Locate the cell with the specified text and output its [x, y] center coordinate. 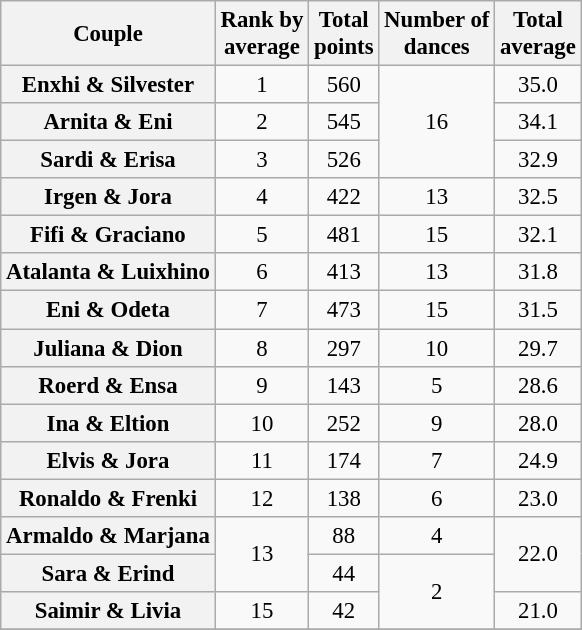
413 [344, 273]
Sardi & Erisa [108, 160]
545 [344, 122]
Arnita & Eni [108, 122]
560 [344, 85]
Eni & Odeta [108, 310]
Atalanta & Luixhino [108, 273]
138 [344, 498]
Elvis & Jora [108, 460]
8 [262, 348]
32.9 [538, 160]
34.1 [538, 122]
31.5 [538, 310]
Saimir & Livia [108, 611]
Armaldo & Marjana [108, 536]
35.0 [538, 85]
297 [344, 348]
Couple [108, 34]
Totalpoints [344, 34]
21.0 [538, 611]
526 [344, 160]
Enxhi & Silvester [108, 85]
174 [344, 460]
12 [262, 498]
481 [344, 235]
31.8 [538, 273]
32.1 [538, 235]
Sara & Erind [108, 573]
22.0 [538, 554]
16 [437, 122]
24.9 [538, 460]
Rank byaverage [262, 34]
44 [344, 573]
Ronaldo & Frenki [108, 498]
29.7 [538, 348]
Roerd & Ensa [108, 385]
11 [262, 460]
88 [344, 536]
Juliana & Dion [108, 348]
3 [262, 160]
143 [344, 385]
Totalaverage [538, 34]
Fifi & Graciano [108, 235]
252 [344, 423]
1 [262, 85]
32.5 [538, 197]
28.6 [538, 385]
Irgen & Jora [108, 197]
28.0 [538, 423]
Number ofdances [437, 34]
422 [344, 197]
Ina & Eltion [108, 423]
42 [344, 611]
473 [344, 310]
23.0 [538, 498]
